Identify which cell holds the provided text, then report its (X, Y) central coordinate. 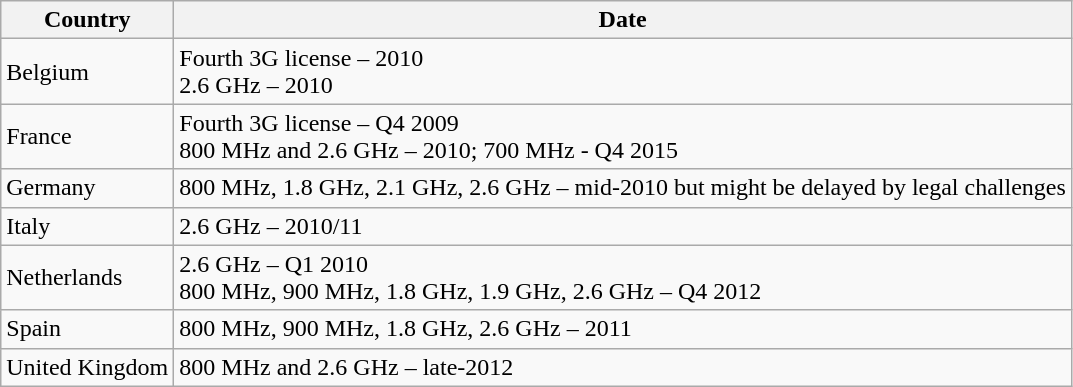
Belgium (88, 72)
Spain (88, 329)
Italy (88, 226)
800 MHz and 2.6 GHz – late-2012 (623, 367)
France (88, 136)
Fourth 3G license – 20102.6 GHz – 2010 (623, 72)
Germany (88, 188)
2.6 GHz – 2010/11 (623, 226)
Fourth 3G license – Q4 2009800 MHz and 2.6 GHz – 2010; 700 MHz - Q4 2015 (623, 136)
2.6 GHz – Q1 2010800 MHz, 900 MHz, 1.8 GHz, 1.9 GHz, 2.6 GHz – Q4 2012 (623, 278)
800 MHz, 900 MHz, 1.8 GHz, 2.6 GHz – 2011 (623, 329)
Country (88, 20)
Date (623, 20)
United Kingdom (88, 367)
Netherlands (88, 278)
800 MHz, 1.8 GHz, 2.1 GHz, 2.6 GHz – mid-2010 but might be delayed by legal challenges (623, 188)
